Locate the cell with the specified text and output its [X, Y] center coordinate. 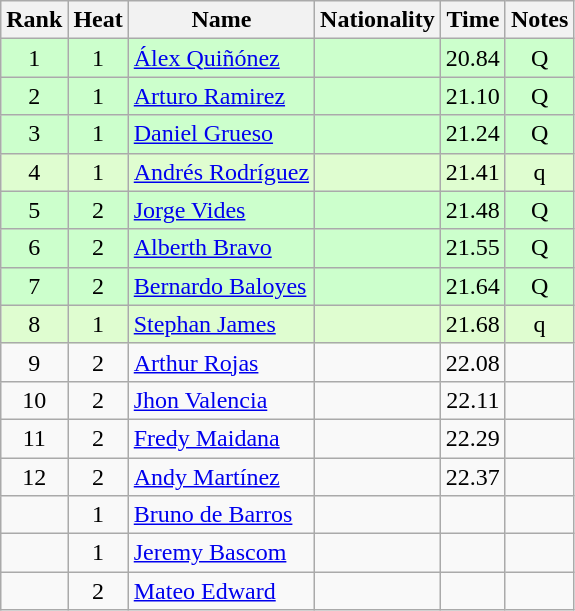
Mateo Edward [221, 591]
Time [472, 20]
Nationality [378, 20]
21.10 [472, 96]
21.41 [472, 172]
Heat [98, 20]
22.29 [472, 438]
10 [34, 400]
12 [34, 477]
3 [34, 134]
Andy Martínez [221, 477]
Daniel Grueso [221, 134]
6 [34, 248]
Jeremy Bascom [221, 553]
5 [34, 210]
Jorge Vides [221, 210]
9 [34, 362]
Fredy Maidana [221, 438]
22.37 [472, 477]
Andrés Rodríguez [221, 172]
20.84 [472, 58]
7 [34, 286]
21.64 [472, 286]
Stephan James [221, 324]
Alberth Bravo [221, 248]
Notes [539, 20]
21.24 [472, 134]
4 [34, 172]
22.08 [472, 362]
Arthur Rojas [221, 362]
11 [34, 438]
21.55 [472, 248]
8 [34, 324]
Bernardo Baloyes [221, 286]
22.11 [472, 400]
21.68 [472, 324]
Bruno de Barros [221, 515]
Rank [34, 20]
Arturo Ramirez [221, 96]
21.48 [472, 210]
Álex Quiñónez [221, 58]
Jhon Valencia [221, 400]
Name [221, 20]
